From the cell containing the given text, extract its center point as [x, y] coordinate. 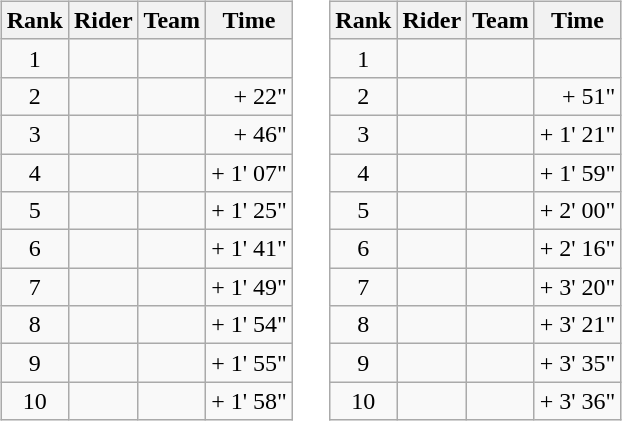
+ 1' 55" [250, 363]
+ 3' 36" [578, 401]
+ 3' 20" [578, 287]
+ 1' 54" [250, 325]
+ 1' 41" [250, 249]
+ 2' 16" [578, 249]
+ 1' 07" [250, 173]
+ 1' 59" [578, 173]
+ 3' 21" [578, 325]
+ 3' 35" [578, 363]
+ 46" [250, 134]
+ 1' 58" [250, 401]
+ 2' 00" [578, 211]
+ 1' 25" [250, 211]
+ 1' 21" [578, 134]
+ 1' 49" [250, 287]
+ 51" [578, 96]
+ 22" [250, 96]
